Return (x, y) of the center of cell containing provided text 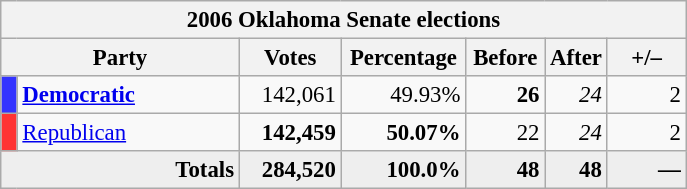
Before (506, 58)
2006 Oklahoma Senate elections (344, 20)
Republican (128, 133)
26 (506, 95)
142,459 (290, 133)
50.07% (404, 133)
Democratic (128, 95)
Party (120, 58)
142,061 (290, 95)
284,520 (290, 170)
100.0% (404, 170)
Totals (120, 170)
22 (506, 133)
After (576, 58)
— (646, 170)
Votes (290, 58)
+/– (646, 58)
Percentage (404, 58)
49.93% (404, 95)
